Provide the [X, Y] coordinate of the cell's center where the given text is located.  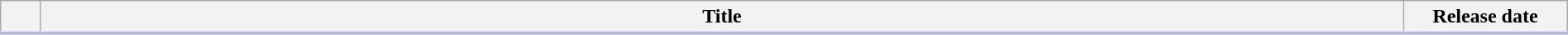
Title [721, 17]
Release date [1485, 17]
